Search for the cell housing the specified text and yield its (x, y) center coordinate. 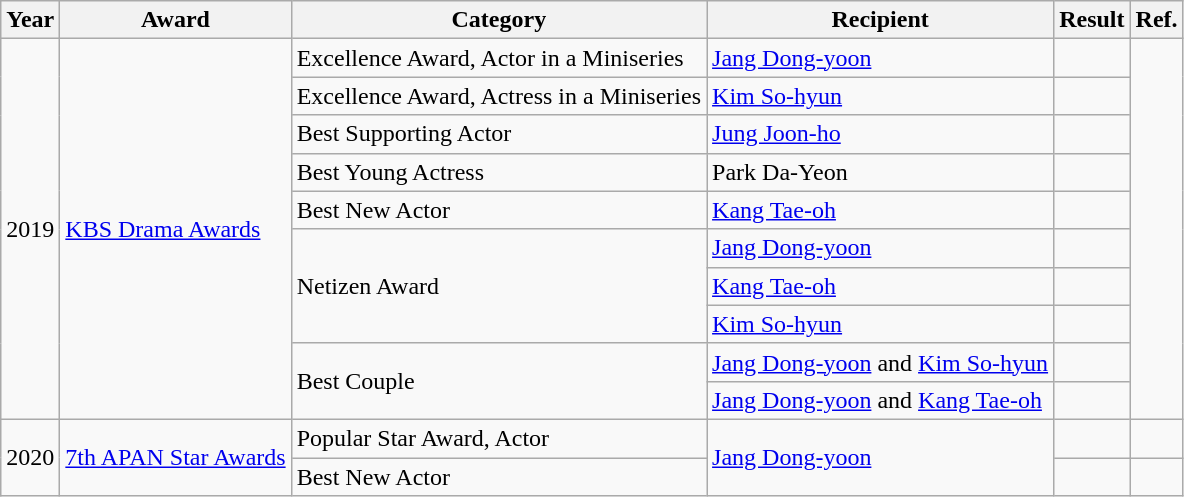
Category (498, 20)
KBS Drama Awards (176, 230)
Best Supporting Actor (498, 134)
2020 (30, 457)
Jung Joon-ho (880, 134)
Result (1092, 20)
Netizen Award (498, 286)
Park Da-Yeon (880, 172)
Jang Dong-yoon and Kim So-hyun (880, 362)
Best Couple (498, 381)
Ref. (1156, 20)
7th APAN Star Awards (176, 457)
Excellence Award, Actor in a Miniseries (498, 58)
Jang Dong-yoon and Kang Tae-oh (880, 400)
Award (176, 20)
2019 (30, 230)
Popular Star Award, Actor (498, 438)
Year (30, 20)
Best Young Actress (498, 172)
Recipient (880, 20)
Excellence Award, Actress in a Miniseries (498, 96)
